Capture the cell that displays the provided text and extract its [x, y] central coordinate. 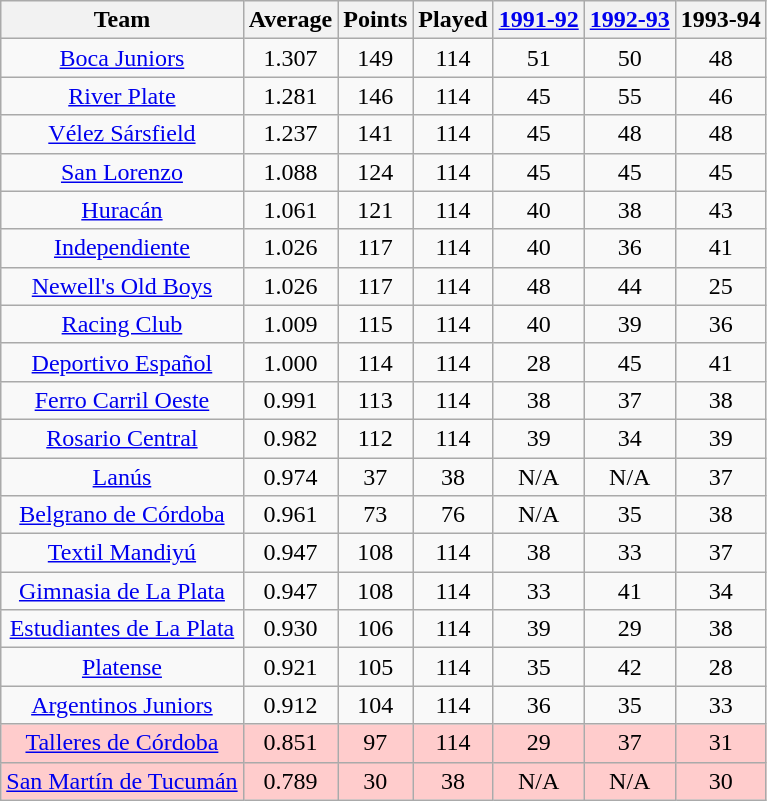
0.912 [290, 705]
50 [630, 58]
Team [122, 20]
76 [453, 515]
97 [376, 743]
1.307 [290, 58]
0.851 [290, 743]
55 [630, 96]
115 [376, 324]
Textil Mandiyú [122, 553]
Points [376, 20]
Argentinos Juniors [122, 705]
1.009 [290, 324]
146 [376, 96]
1991-92 [538, 20]
Estudiantes de La Plata [122, 629]
0.961 [290, 515]
Talleres de Córdoba [122, 743]
Rosario Central [122, 438]
25 [720, 286]
44 [630, 286]
104 [376, 705]
105 [376, 667]
River Plate [122, 96]
0.930 [290, 629]
1.061 [290, 210]
0.789 [290, 781]
1992-93 [630, 20]
Deportivo Español [122, 362]
Independiente [122, 248]
Average [290, 20]
43 [720, 210]
Huracán [122, 210]
149 [376, 58]
42 [630, 667]
112 [376, 438]
1.237 [290, 134]
0.974 [290, 477]
Newell's Old Boys [122, 286]
0.921 [290, 667]
106 [376, 629]
Platense [122, 667]
46 [720, 96]
0.991 [290, 400]
Lanús [122, 477]
Belgrano de Córdoba [122, 515]
San Lorenzo [122, 172]
1.088 [290, 172]
124 [376, 172]
1.000 [290, 362]
1.281 [290, 96]
141 [376, 134]
51 [538, 58]
Played [453, 20]
Boca Juniors [122, 58]
Vélez Sársfield [122, 134]
San Martín de Tucumán [122, 781]
Gimnasia de La Plata [122, 591]
Racing Club [122, 324]
Ferro Carril Oeste [122, 400]
113 [376, 400]
1993-94 [720, 20]
0.982 [290, 438]
121 [376, 210]
31 [720, 743]
73 [376, 515]
